Return the (x, y) coordinate for the center point of the cell that contains the specified text.  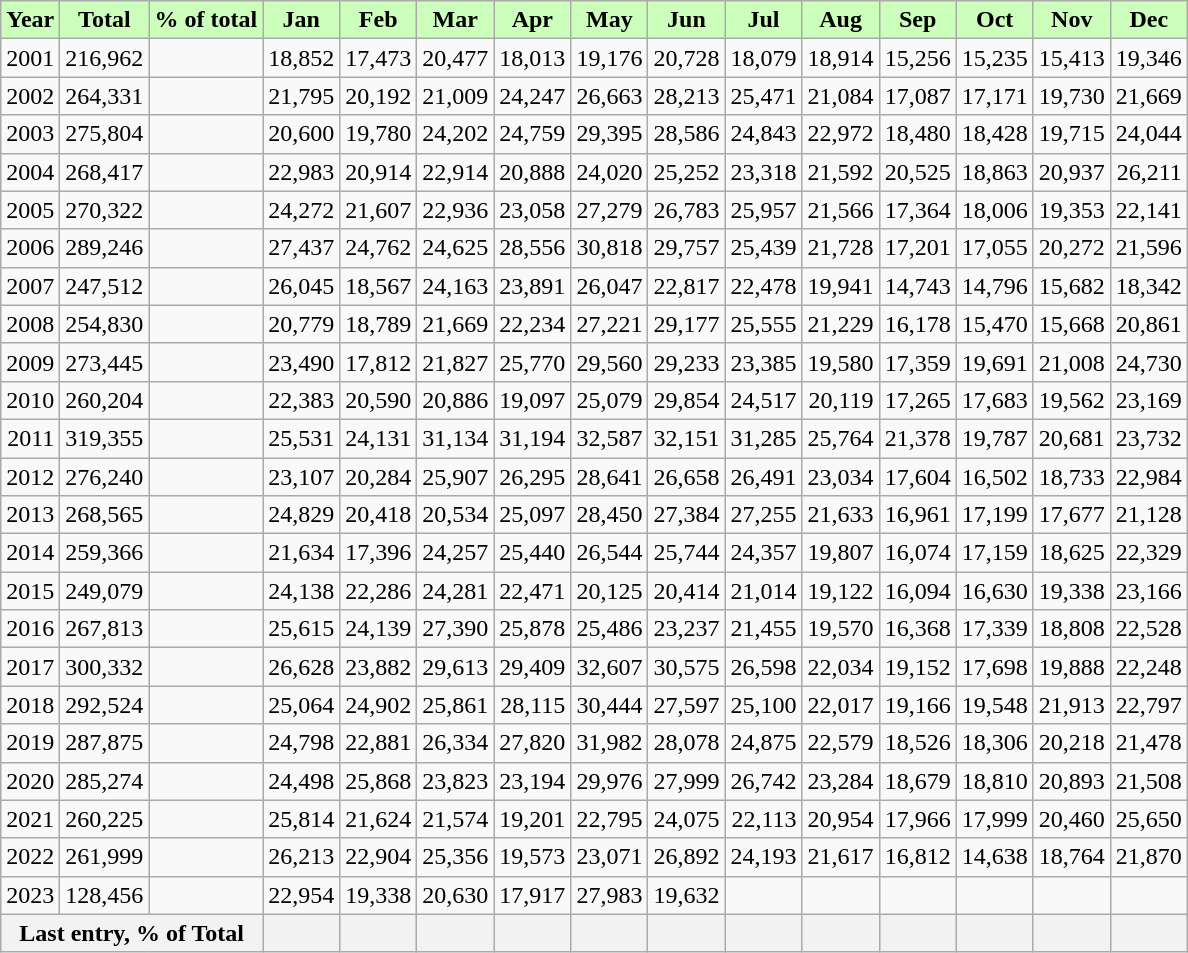
23,034 (840, 477)
319,355 (104, 438)
15,682 (1072, 286)
24,247 (532, 96)
19,346 (1148, 58)
20,119 (840, 400)
18,733 (1072, 477)
20,681 (1072, 438)
32,151 (686, 438)
28,115 (532, 705)
287,875 (104, 743)
17,917 (532, 895)
21,795 (302, 96)
30,818 (610, 248)
260,204 (104, 400)
17,339 (994, 629)
260,225 (104, 819)
23,732 (1148, 438)
15,256 (918, 58)
25,079 (610, 400)
16,961 (918, 515)
20,272 (1072, 248)
21,084 (840, 96)
27,999 (686, 781)
22,329 (1148, 553)
259,366 (104, 553)
25,861 (456, 705)
273,445 (104, 362)
285,274 (104, 781)
Feb (378, 20)
27,279 (610, 210)
Last entry, % of Total (132, 933)
2019 (30, 743)
18,567 (378, 286)
23,194 (532, 781)
20,954 (840, 819)
2015 (30, 591)
23,058 (532, 210)
21,728 (840, 248)
23,318 (764, 172)
17,604 (918, 477)
2009 (30, 362)
16,502 (994, 477)
19,122 (840, 591)
19,941 (840, 286)
18,808 (1072, 629)
23,823 (456, 781)
25,486 (610, 629)
20,937 (1072, 172)
24,625 (456, 248)
2007 (30, 286)
26,213 (302, 857)
Jun (686, 20)
24,843 (764, 134)
27,597 (686, 705)
19,780 (378, 134)
18,013 (532, 58)
20,218 (1072, 743)
29,757 (686, 248)
21,014 (764, 591)
20,284 (378, 477)
19,888 (1072, 667)
Total (104, 20)
19,580 (840, 362)
19,807 (840, 553)
20,779 (302, 324)
22,954 (302, 895)
25,064 (302, 705)
20,861 (1148, 324)
19,787 (994, 438)
247,512 (104, 286)
23,169 (1148, 400)
264,331 (104, 96)
21,827 (456, 362)
23,107 (302, 477)
2008 (30, 324)
2017 (30, 667)
21,634 (302, 553)
21,913 (1072, 705)
21,574 (456, 819)
15,235 (994, 58)
19,730 (1072, 96)
16,812 (918, 857)
30,575 (686, 667)
29,233 (686, 362)
2022 (30, 857)
275,804 (104, 134)
25,907 (456, 477)
27,820 (532, 743)
20,886 (456, 400)
18,428 (994, 134)
25,531 (302, 438)
20,477 (456, 58)
29,177 (686, 324)
16,094 (918, 591)
300,332 (104, 667)
24,902 (378, 705)
25,878 (532, 629)
20,590 (378, 400)
15,413 (1072, 58)
18,810 (994, 781)
23,490 (302, 362)
32,587 (610, 438)
19,562 (1072, 400)
14,796 (994, 286)
24,257 (456, 553)
19,632 (686, 895)
16,178 (918, 324)
19,570 (840, 629)
24,875 (764, 743)
17,171 (994, 96)
Sep (918, 20)
17,201 (918, 248)
19,353 (1072, 210)
26,663 (610, 96)
22,972 (840, 134)
216,962 (104, 58)
18,852 (302, 58)
2021 (30, 819)
24,762 (378, 248)
31,982 (610, 743)
268,565 (104, 515)
32,607 (610, 667)
26,334 (456, 743)
19,201 (532, 819)
23,882 (378, 667)
22,984 (1148, 477)
17,473 (378, 58)
20,893 (1072, 781)
23,284 (840, 781)
23,071 (610, 857)
2014 (30, 553)
18,789 (378, 324)
20,888 (532, 172)
29,613 (456, 667)
Jan (302, 20)
22,034 (840, 667)
21,478 (1148, 743)
24,730 (1148, 362)
Mar (456, 20)
24,829 (302, 515)
22,017 (840, 705)
% of total (206, 20)
17,359 (918, 362)
26,047 (610, 286)
17,999 (994, 819)
16,368 (918, 629)
28,213 (686, 96)
21,455 (764, 629)
22,904 (378, 857)
23,237 (686, 629)
21,378 (918, 438)
18,079 (764, 58)
2006 (30, 248)
17,087 (918, 96)
25,814 (302, 819)
19,715 (1072, 134)
2001 (30, 58)
22,881 (378, 743)
25,100 (764, 705)
14,638 (994, 857)
25,615 (302, 629)
18,006 (994, 210)
21,508 (1148, 781)
22,528 (1148, 629)
18,526 (918, 743)
19,097 (532, 400)
28,556 (532, 248)
20,525 (918, 172)
18,625 (1072, 553)
21,870 (1148, 857)
128,456 (104, 895)
2011 (30, 438)
24,281 (456, 591)
289,246 (104, 248)
21,633 (840, 515)
Oct (994, 20)
23,166 (1148, 591)
17,159 (994, 553)
27,437 (302, 248)
24,075 (686, 819)
19,548 (994, 705)
24,139 (378, 629)
2016 (30, 629)
14,743 (918, 286)
18,306 (994, 743)
25,744 (686, 553)
22,795 (610, 819)
22,478 (764, 286)
26,045 (302, 286)
261,999 (104, 857)
19,176 (610, 58)
Nov (1072, 20)
29,560 (610, 362)
21,566 (840, 210)
24,131 (378, 438)
28,078 (686, 743)
2010 (30, 400)
24,798 (302, 743)
19,573 (532, 857)
18,679 (918, 781)
20,600 (302, 134)
26,628 (302, 667)
27,384 (686, 515)
18,863 (994, 172)
21,008 (1072, 362)
17,055 (994, 248)
28,586 (686, 134)
29,395 (610, 134)
25,764 (840, 438)
2013 (30, 515)
24,272 (302, 210)
2003 (30, 134)
292,524 (104, 705)
31,134 (456, 438)
21,592 (840, 172)
2012 (30, 477)
26,658 (686, 477)
17,698 (994, 667)
20,414 (686, 591)
25,868 (378, 781)
24,044 (1148, 134)
18,342 (1148, 286)
17,364 (918, 210)
17,683 (994, 400)
24,759 (532, 134)
20,914 (378, 172)
24,193 (764, 857)
24,138 (302, 591)
30,444 (610, 705)
17,966 (918, 819)
28,641 (610, 477)
27,983 (610, 895)
2002 (30, 96)
20,630 (456, 895)
27,255 (764, 515)
17,396 (378, 553)
24,517 (764, 400)
16,630 (994, 591)
29,409 (532, 667)
Apr (532, 20)
18,480 (918, 134)
Year (30, 20)
Aug (840, 20)
26,211 (1148, 172)
25,770 (532, 362)
23,891 (532, 286)
25,650 (1148, 819)
17,265 (918, 400)
21,229 (840, 324)
25,440 (532, 553)
22,817 (686, 286)
26,544 (610, 553)
276,240 (104, 477)
249,079 (104, 591)
21,617 (840, 857)
24,357 (764, 553)
24,202 (456, 134)
21,624 (378, 819)
16,074 (918, 553)
19,152 (918, 667)
25,097 (532, 515)
18,914 (840, 58)
20,192 (378, 96)
22,286 (378, 591)
270,322 (104, 210)
Dec (1148, 20)
2005 (30, 210)
26,892 (686, 857)
24,020 (610, 172)
May (610, 20)
22,579 (840, 743)
2018 (30, 705)
268,417 (104, 172)
17,812 (378, 362)
22,983 (302, 172)
2020 (30, 781)
20,418 (378, 515)
29,854 (686, 400)
25,356 (456, 857)
28,450 (610, 515)
17,677 (1072, 515)
24,163 (456, 286)
19,691 (994, 362)
29,976 (610, 781)
25,439 (764, 248)
20,125 (610, 591)
2004 (30, 172)
21,596 (1148, 248)
267,813 (104, 629)
22,797 (1148, 705)
21,128 (1148, 515)
27,221 (610, 324)
26,783 (686, 210)
22,113 (764, 819)
22,383 (302, 400)
22,141 (1148, 210)
25,471 (764, 96)
31,194 (532, 438)
26,491 (764, 477)
18,764 (1072, 857)
26,295 (532, 477)
24,498 (302, 781)
20,728 (686, 58)
27,390 (456, 629)
15,470 (994, 324)
22,248 (1148, 667)
22,471 (532, 591)
20,460 (1072, 819)
22,914 (456, 172)
20,534 (456, 515)
23,385 (764, 362)
25,252 (686, 172)
19,166 (918, 705)
15,668 (1072, 324)
17,199 (994, 515)
22,234 (532, 324)
31,285 (764, 438)
26,598 (764, 667)
21,009 (456, 96)
22,936 (456, 210)
25,957 (764, 210)
254,830 (104, 324)
26,742 (764, 781)
2023 (30, 895)
Jul (764, 20)
21,607 (378, 210)
25,555 (764, 324)
